From the cell containing the given text, extract its center point as (X, Y) coordinate. 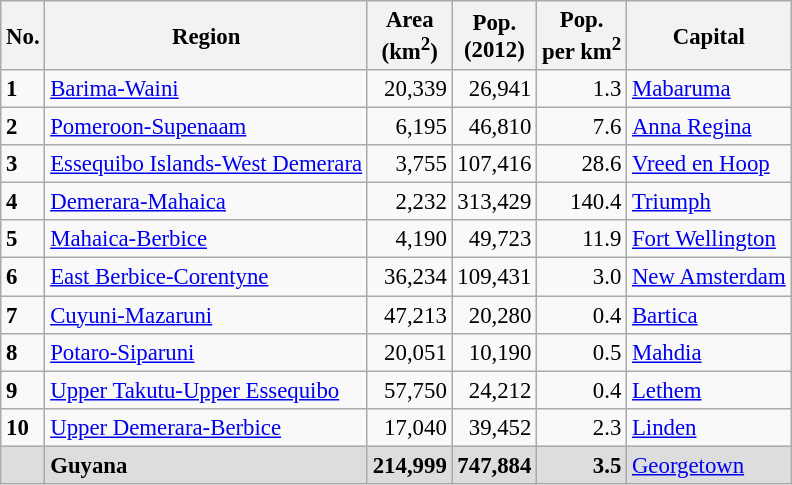
3,755 (410, 164)
Vreed en Hoop (709, 164)
10 (23, 427)
24,212 (494, 390)
East Berbice-Corentyne (206, 277)
6 (23, 277)
Cuyuni-Mazaruni (206, 315)
Capital (709, 36)
Region (206, 36)
Pop.(2012) (494, 36)
Linden (709, 427)
28.6 (582, 164)
Lethem (709, 390)
49,723 (494, 239)
3.0 (582, 277)
0.5 (582, 352)
New Amsterdam (709, 277)
7.6 (582, 127)
Georgetown (709, 465)
3 (23, 164)
Fort Wellington (709, 239)
Barima-Waini (206, 89)
20,051 (410, 352)
Pomeroon-Supenaam (206, 127)
5 (23, 239)
Potaro-Siparuni (206, 352)
Upper Takutu-Upper Essequibo (206, 390)
36,234 (410, 277)
17,040 (410, 427)
6,195 (410, 127)
46,810 (494, 127)
109,431 (494, 277)
8 (23, 352)
1.3 (582, 89)
1 (23, 89)
313,429 (494, 202)
3.5 (582, 465)
Mabaruma (709, 89)
107,416 (494, 164)
Mahaica-Berbice (206, 239)
2 (23, 127)
2,232 (410, 202)
20,339 (410, 89)
Guyana (206, 465)
214,999 (410, 465)
11.9 (582, 239)
57,750 (410, 390)
Essequibo Islands-West Demerara (206, 164)
7 (23, 315)
140.4 (582, 202)
Anna Regina (709, 127)
20,280 (494, 315)
Triumph (709, 202)
No. (23, 36)
Upper Demerara-Berbice (206, 427)
47,213 (410, 315)
39,452 (494, 427)
Area(km2) (410, 36)
4,190 (410, 239)
10,190 (494, 352)
9 (23, 390)
Demerara-Mahaica (206, 202)
747,884 (494, 465)
Bartica (709, 315)
Mahdia (709, 352)
26,941 (494, 89)
Pop.per km2 (582, 36)
2.3 (582, 427)
4 (23, 202)
